Return [X, Y] of the center of cell containing provided text 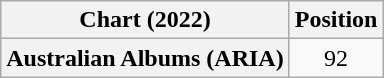
92 [336, 58]
Position [336, 20]
Chart (2022) [145, 20]
Australian Albums (ARIA) [145, 58]
